Detect which cell encompasses the target text, then output its [X, Y] center coordinate. 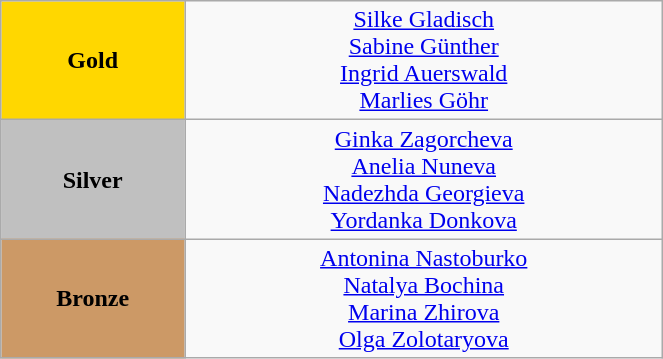
Bronze [93, 298]
Gold [93, 60]
Ginka ZagorchevaAnelia NunevaNadezhda GeorgievaYordanka Donkova [424, 180]
Silke GladischSabine GüntherIngrid AuerswaldMarlies Göhr [424, 60]
Antonina NastoburkoNatalya BochinaMarina ZhirovaOlga Zolotaryova [424, 298]
Silver [93, 180]
